Identify which cell holds the provided text, then report its [x, y] central coordinate. 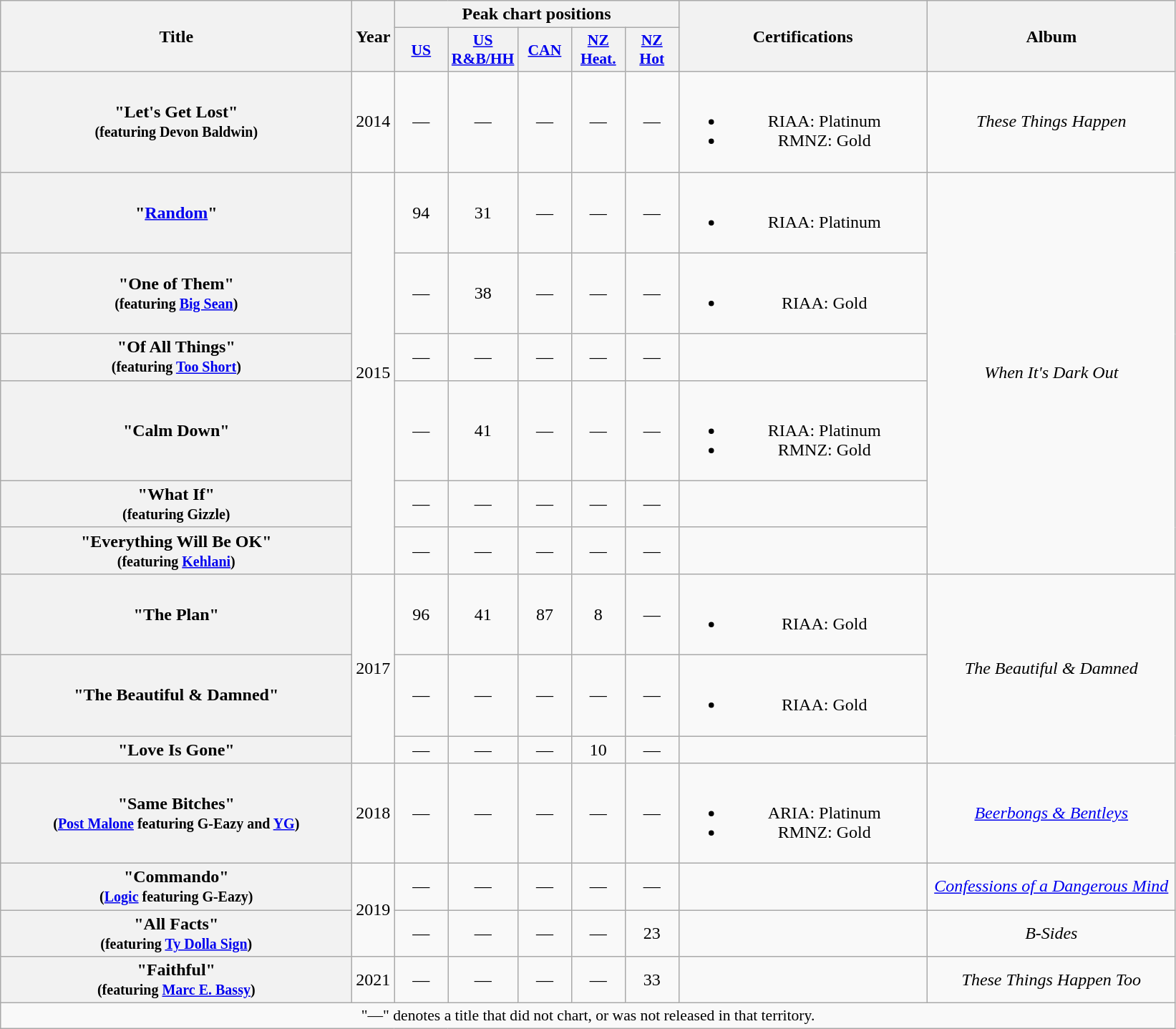
94 [421, 212]
"The Plan" [176, 614]
"Of All Things"(featuring Too Short) [176, 357]
Confessions of a Dangerous Mind [1051, 887]
Beerbongs & Bentleys [1051, 813]
ARIA: PlatinumRMNZ: Gold [803, 813]
87 [544, 614]
8 [598, 614]
38 [483, 294]
Title [176, 36]
"Same Bitches"(Post Malone featuring G-Eazy and YG) [176, 813]
"Faithful"(featuring Marc E. Bassy) [176, 980]
Year [374, 36]
"Love Is Gone" [176, 750]
"Everything Will Be OK"(featuring Kehlani) [176, 550]
2019 [374, 910]
RIAA: Platinum [803, 212]
10 [598, 750]
These Things Happen Too [1051, 980]
"All Facts"(featuring Ty Dolla Sign) [176, 934]
NZHot [651, 50]
Peak chart positions [537, 14]
US [421, 50]
These Things Happen [1051, 122]
2018 [374, 813]
B-Sides [1051, 934]
"Commando"(Logic featuring G-Eazy) [176, 887]
CAN [544, 50]
"—" denotes a title that did not chart, or was not released in that territory. [588, 1016]
When It's Dark Out [1051, 372]
"One of Them"(featuring Big Sean) [176, 294]
Album [1051, 36]
"Random" [176, 212]
"The Beautiful & Damned" [176, 695]
The Beautiful & Damned [1051, 668]
"Let's Get Lost"(featuring Devon Baldwin) [176, 122]
USR&B/HH [483, 50]
2014 [374, 122]
23 [651, 934]
"Calm Down" [176, 430]
31 [483, 212]
"What If"(featuring Gizzle) [176, 504]
2021 [374, 980]
2017 [374, 668]
96 [421, 614]
2015 [374, 372]
Certifications [803, 36]
NZHeat. [598, 50]
33 [651, 980]
